For the text-containing cell, return its midpoint in [X, Y] coordinate format. 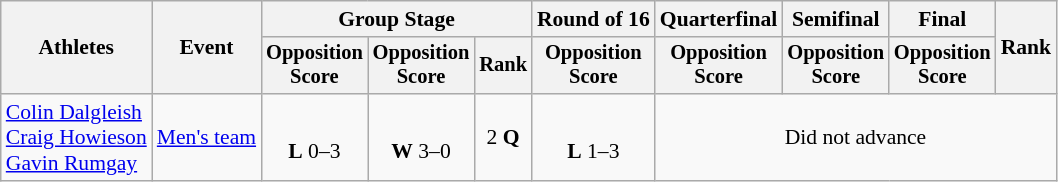
L 1–3 [594, 138]
Final [942, 19]
Event [206, 48]
W 3–0 [422, 138]
Quarterfinal [719, 19]
Semifinal [836, 19]
L 0–3 [314, 138]
Colin DalgleishCraig HowiesonGavin Rumgay [76, 138]
Men's team [206, 138]
Did not advance [856, 138]
Group Stage [396, 19]
Athletes [76, 48]
Round of 16 [594, 19]
2 Q [503, 138]
